Find where the given text appears and provide that cell's center as [X, Y] coordinate. 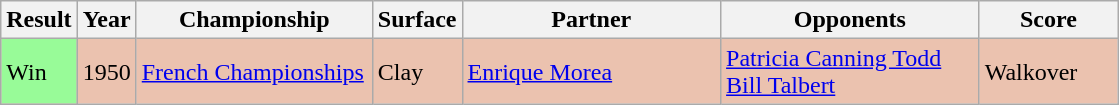
Partner [592, 20]
Patricia Canning Todd Bill Talbert [850, 72]
French Championships [254, 72]
Walkover [1048, 72]
Opponents [850, 20]
Surface [417, 20]
1950 [106, 72]
Year [106, 20]
Win [39, 72]
Enrique Morea [592, 72]
Championship [254, 20]
Result [39, 20]
Score [1048, 20]
Clay [417, 72]
